For the text-containing cell, return its midpoint in [X, Y] coordinate format. 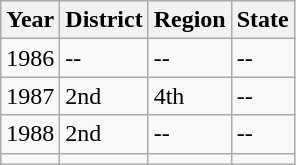
Region [190, 20]
Year [30, 20]
State [262, 20]
District [104, 20]
1986 [30, 58]
1988 [30, 134]
4th [190, 96]
1987 [30, 96]
